Search for the cell housing the specified text and yield its (x, y) center coordinate. 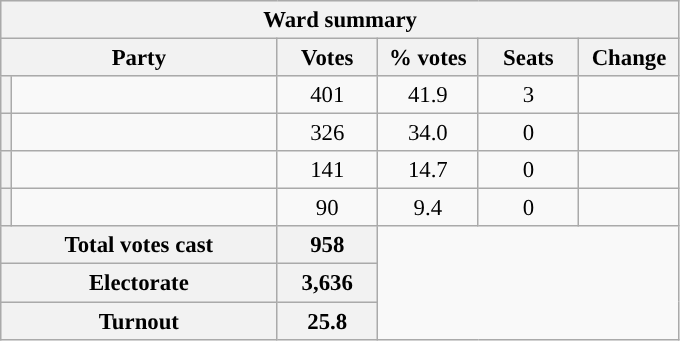
90 (328, 208)
958 (328, 245)
141 (328, 170)
326 (328, 133)
Turnout (139, 321)
Change (630, 58)
Votes (328, 58)
9.4 (428, 208)
Total votes cast (139, 245)
3 (528, 95)
Electorate (139, 283)
Seats (528, 58)
401 (328, 95)
Party (139, 58)
14.7 (428, 170)
41.9 (428, 95)
3,636 (328, 283)
% votes (428, 58)
Ward summary (340, 20)
25.8 (328, 321)
34.0 (428, 133)
